Scan for the cell matching the given text and deliver its [x, y] coordinate at center. 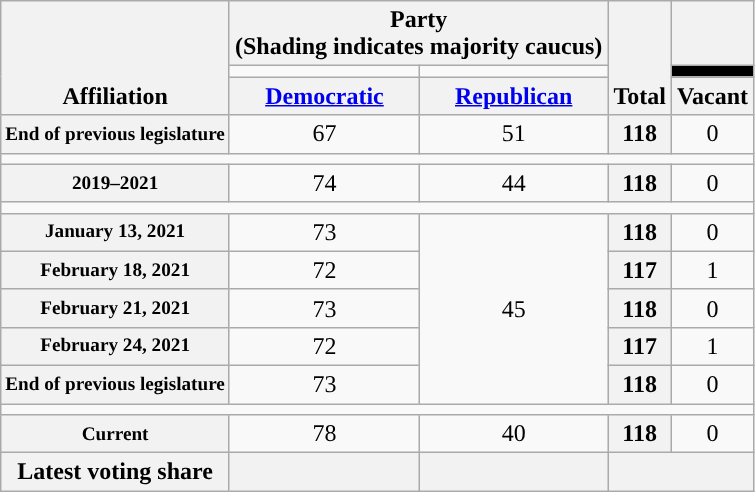
February 24, 2021 [116, 346]
Party (Shading indicates majority caucus) [418, 34]
Democratic [324, 96]
Latest voting share [116, 472]
78 [324, 434]
Vacant [712, 96]
Total [640, 58]
44 [514, 183]
Affiliation [116, 58]
67 [324, 134]
51 [514, 134]
February 18, 2021 [116, 270]
40 [514, 434]
74 [324, 183]
January 13, 2021 [116, 232]
45 [514, 308]
February 21, 2021 [116, 308]
2019–2021 [116, 183]
Republican [514, 96]
Current [116, 434]
